For the text-containing cell, return its midpoint in [x, y] coordinate format. 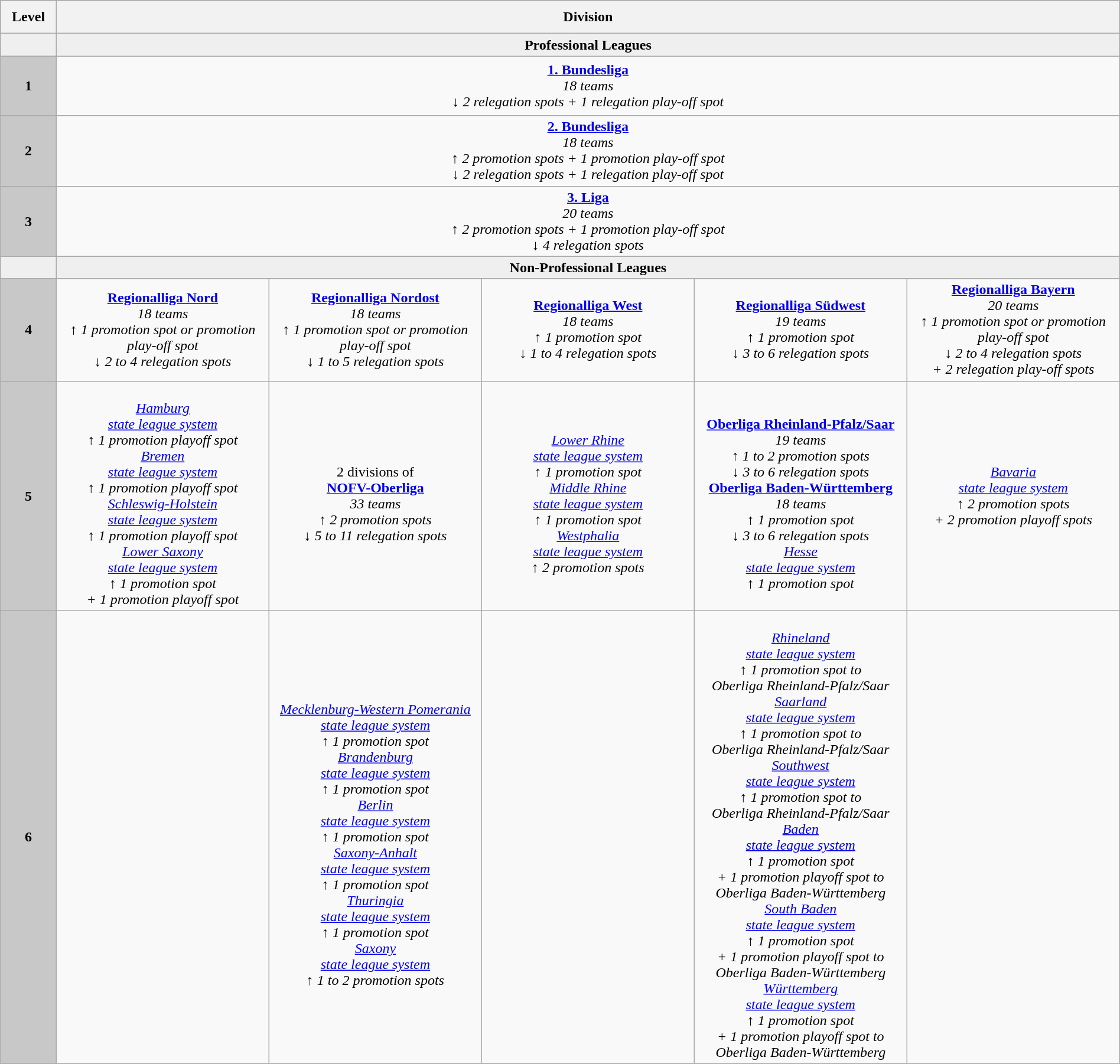
Bavariastate league system↑ 2 promotion spots+ 2 promotion playoff spots [1013, 496]
Division [588, 17]
1. Bundesliga18 teams↓ 2 relegation spots + 1 relegation play-off spot [588, 86]
Regionalliga Nordost18 teams↑ 1 promotion spot or promotion play-off spot↓ 1 to 5 relegation spots [375, 329]
2 divisions ofNOFV-Oberliga33 teams↑ 2 promotion spots↓ 5 to 11 relegation spots [375, 496]
Regionalliga Bayern20 teams↑ 1 promotion spot or promotion play-off spot↓ 2 to 4 relegation spots+ 2 relegation play-off spots [1013, 329]
3. Liga20 teams↑ 2 promotion spots + 1 promotion play-off spot↓ 4 relegation spots [588, 221]
Lower Rhinestate league system↑ 1 promotion spotMiddle Rhinestate league system↑ 1 promotion spotWestphaliastate league system↑ 2 promotion spots [588, 496]
6 [28, 837]
2 [28, 151]
Non-Professional Leagues [588, 267]
1 [28, 86]
2. Bundesliga18 teams↑ 2 promotion spots + 1 promotion play-off spot↓ 2 relegation spots + 1 relegation play-off spot [588, 151]
Professional Leagues [588, 45]
5 [28, 496]
3 [28, 221]
4 [28, 329]
Regionalliga Südwest19 teams↑ 1 promotion spot↓ 3 to 6 relegation spots [800, 329]
Regionalliga West18 teams↑ 1 promotion spot↓ 1 to 4 relegation spots [588, 329]
Level [28, 17]
Regionalliga Nord18 teams↑ 1 promotion spot or promotion play-off spot↓ 2 to 4 relegation spots [162, 329]
